Capture the cell that displays the provided text and extract its (x, y) central coordinate. 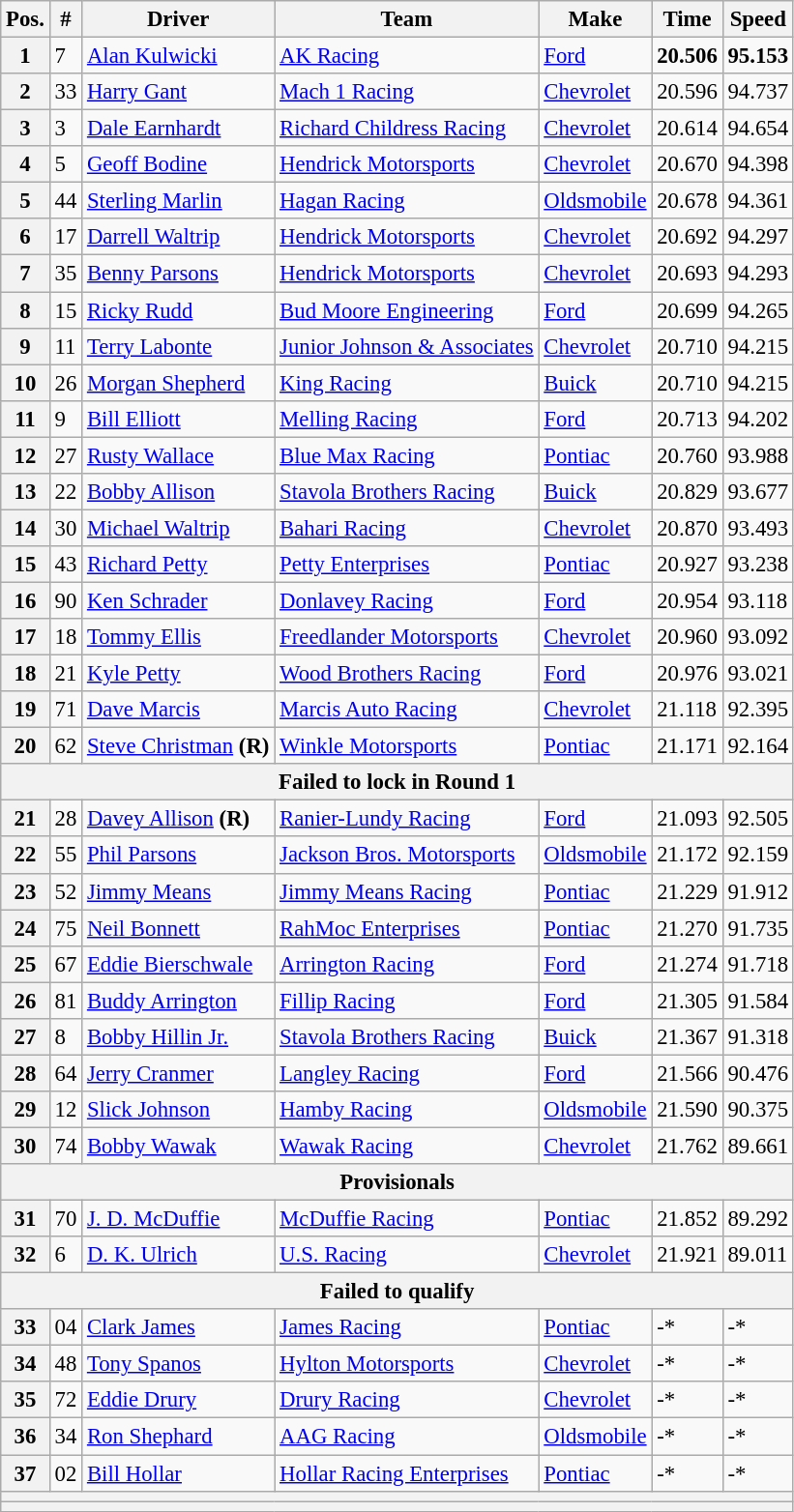
20.678 (687, 201)
Hagan Racing (406, 201)
24 (25, 928)
31 (25, 1219)
King Racing (406, 383)
Phil Parsons (178, 856)
Slick Johnson (178, 1110)
20.506 (687, 56)
93.092 (758, 637)
Jackson Bros. Motorsports (406, 856)
20.614 (687, 129)
20.692 (687, 237)
Jimmy Means Racing (406, 891)
Harry Gant (178, 92)
10 (25, 383)
20.960 (687, 637)
21.762 (687, 1146)
20.927 (687, 565)
20.713 (687, 419)
1 (25, 56)
94.265 (758, 310)
Buddy Arrington (178, 1001)
Eddie Drury (178, 1401)
Donlavey Racing (406, 600)
36 (25, 1437)
Ron Shephard (178, 1437)
91.735 (758, 928)
Drury Racing (406, 1401)
Fillip Racing (406, 1001)
21.093 (687, 819)
94.654 (758, 129)
Rusty Wallace (178, 455)
Ranier-Lundy Racing (406, 819)
20.829 (687, 492)
AK Racing (406, 56)
Wawak Racing (406, 1146)
20.699 (687, 310)
14 (25, 528)
25 (25, 964)
Morgan Shepherd (178, 383)
93.238 (758, 565)
95.153 (758, 56)
21.590 (687, 1110)
Melling Racing (406, 419)
91.718 (758, 964)
Kyle Petty (178, 674)
Dave Marcis (178, 710)
44 (66, 201)
Bobby Wawak (178, 1146)
21.921 (687, 1255)
Jerry Cranmer (178, 1073)
Bahari Racing (406, 528)
21.172 (687, 856)
43 (66, 565)
Petty Enterprises (406, 565)
94.737 (758, 92)
Driver (178, 19)
Time (687, 19)
AAG Racing (406, 1437)
Failed to qualify (397, 1292)
D. K. Ulrich (178, 1255)
2 (25, 92)
Make (596, 19)
Steve Christman (R) (178, 746)
16 (25, 600)
13 (25, 492)
Arrington Racing (406, 964)
52 (66, 891)
92.395 (758, 710)
21.171 (687, 746)
20.670 (687, 164)
Hollar Racing Enterprises (406, 1473)
Winkle Motorsports (406, 746)
21.367 (687, 1037)
71 (66, 710)
Ken Schrader (178, 600)
93.493 (758, 528)
20 (25, 746)
James Racing (406, 1327)
Clark James (178, 1327)
94.202 (758, 419)
Bobby Allison (178, 492)
Speed (758, 19)
Bill Elliott (178, 419)
Richard Petty (178, 565)
32 (25, 1255)
94.297 (758, 237)
4 (25, 164)
91.584 (758, 1001)
93.988 (758, 455)
89.661 (758, 1146)
92.505 (758, 819)
21.305 (687, 1001)
94.293 (758, 274)
67 (66, 964)
89.292 (758, 1219)
92.159 (758, 856)
90 (66, 600)
91.318 (758, 1037)
Bill Hollar (178, 1473)
21.270 (687, 928)
91.912 (758, 891)
Provisionals (397, 1182)
Richard Childress Racing (406, 129)
20.976 (687, 674)
Hamby Racing (406, 1110)
92.164 (758, 746)
21.566 (687, 1073)
48 (66, 1364)
Jimmy Means (178, 891)
RahMoc Enterprises (406, 928)
89.011 (758, 1255)
21.852 (687, 1219)
02 (66, 1473)
Blue Max Racing (406, 455)
75 (66, 928)
62 (66, 746)
Marcis Auto Racing (406, 710)
93.677 (758, 492)
72 (66, 1401)
McDuffie Racing (406, 1219)
Wood Brothers Racing (406, 674)
Davey Allison (R) (178, 819)
Junior Johnson & Associates (406, 346)
Hylton Motorsports (406, 1364)
Bud Moore Engineering (406, 310)
20.596 (687, 92)
55 (66, 856)
94.361 (758, 201)
20.954 (687, 600)
90.476 (758, 1073)
19 (25, 710)
Geoff Bodine (178, 164)
20.760 (687, 455)
Langley Racing (406, 1073)
Neil Bonnett (178, 928)
74 (66, 1146)
Pos. (25, 19)
37 (25, 1473)
Darrell Waltrip (178, 237)
21.229 (687, 891)
Sterling Marlin (178, 201)
Eddie Bierschwale (178, 964)
70 (66, 1219)
Ricky Rudd (178, 310)
94.398 (758, 164)
20.870 (687, 528)
81 (66, 1001)
64 (66, 1073)
21.274 (687, 964)
Alan Kulwicki (178, 56)
Tommy Ellis (178, 637)
Mach 1 Racing (406, 92)
Michael Waltrip (178, 528)
23 (25, 891)
04 (66, 1327)
Bobby Hillin Jr. (178, 1037)
# (66, 19)
93.021 (758, 674)
Dale Earnhardt (178, 129)
Terry Labonte (178, 346)
U.S. Racing (406, 1255)
Freedlander Motorsports (406, 637)
J. D. McDuffie (178, 1219)
20.693 (687, 274)
Benny Parsons (178, 274)
90.375 (758, 1110)
93.118 (758, 600)
Tony Spanos (178, 1364)
29 (25, 1110)
21.118 (687, 710)
Team (406, 19)
Failed to lock in Round 1 (397, 782)
